Scan for the cell matching the given text and deliver its [x, y] coordinate at center. 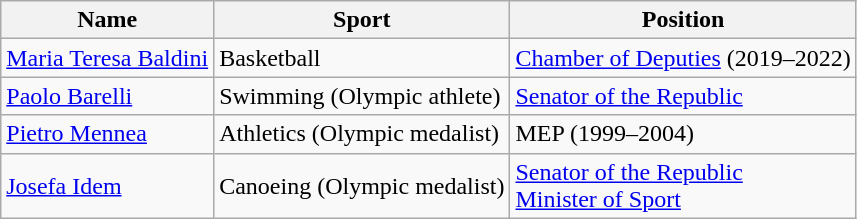
Maria Teresa Baldini [108, 58]
Paolo Barelli [108, 96]
Basketball [362, 58]
Senator of the RepublicMinister of Sport [683, 186]
Position [683, 20]
Canoeing (Olympic medalist) [362, 186]
Athletics (Olympic medalist) [362, 134]
Pietro Mennea [108, 134]
Swimming (Olympic athlete) [362, 96]
Josefa Idem [108, 186]
Name [108, 20]
Sport [362, 20]
Chamber of Deputies (2019–2022) [683, 58]
MEP (1999–2004) [683, 134]
Senator of the Republic [683, 96]
